For the text-containing cell, return its midpoint in [x, y] coordinate format. 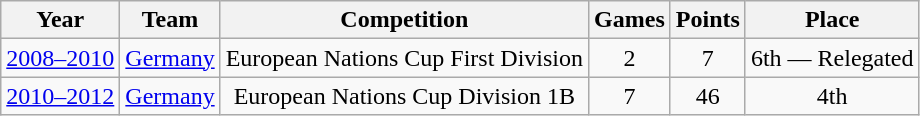
Place [832, 20]
Competition [404, 20]
Team [170, 20]
4th [832, 96]
46 [708, 96]
2008–2010 [60, 58]
6th — Relegated [832, 58]
Points [708, 20]
2 [630, 58]
2010–2012 [60, 96]
Games [630, 20]
European Nations Cup Division 1B [404, 96]
Year [60, 20]
European Nations Cup First Division [404, 58]
